Return the [X, Y] coordinate for the center point of the cell that contains the specified text.  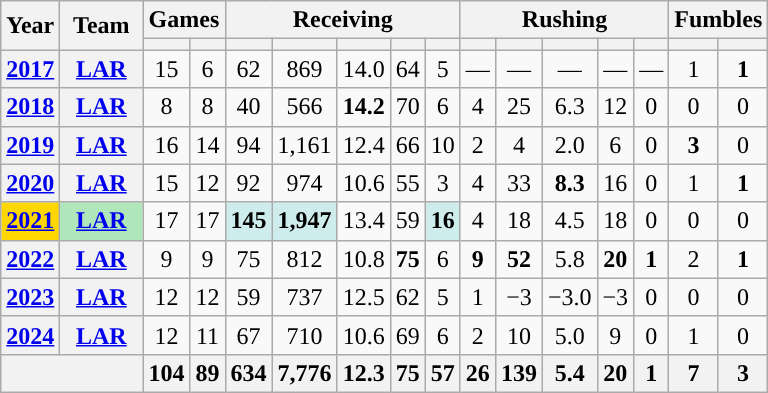
2022 [30, 259]
52 [518, 259]
12.3 [364, 373]
710 [304, 335]
2020 [30, 183]
5.8 [570, 259]
Team [102, 26]
12.4 [364, 145]
67 [248, 335]
812 [304, 259]
974 [304, 183]
Fumbles [718, 20]
5.4 [570, 373]
566 [304, 107]
Rushing [564, 20]
92 [248, 183]
57 [442, 373]
104 [166, 373]
2.0 [570, 145]
2024 [30, 335]
12.5 [364, 297]
2021 [30, 221]
66 [408, 145]
70 [408, 107]
869 [304, 69]
634 [248, 373]
7 [694, 373]
33 [518, 183]
11 [208, 335]
1,161 [304, 145]
14 [208, 145]
Games [184, 20]
737 [304, 297]
25 [518, 107]
−3.0 [570, 297]
64 [408, 69]
139 [518, 373]
69 [408, 335]
Receiving [342, 20]
13.4 [364, 221]
1,947 [304, 221]
10.8 [364, 259]
8.3 [570, 183]
26 [478, 373]
40 [248, 107]
145 [248, 221]
Year [30, 26]
14.0 [364, 69]
55 [408, 183]
94 [248, 145]
89 [208, 373]
2018 [30, 107]
5.0 [570, 335]
6.3 [570, 107]
2017 [30, 69]
4.5 [570, 221]
7,776 [304, 373]
2023 [30, 297]
14.2 [364, 107]
2019 [30, 145]
